Pinpoint the cell where the given text exists, returning its (x, y) midpoint coordinate. 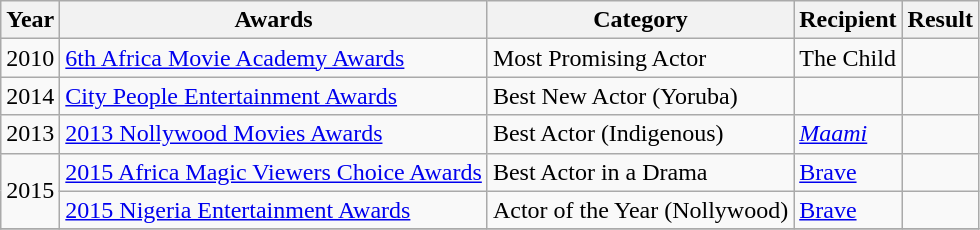
City People Entertainment Awards (274, 96)
2015 (30, 191)
Result (940, 20)
Best Actor in a Drama (640, 172)
The Child (848, 58)
Awards (274, 20)
Best Actor (Indigenous) (640, 134)
2014 (30, 96)
2013 (30, 134)
Actor of the Year (Nollywood) (640, 210)
Category (640, 20)
2013 Nollywood Movies Awards (274, 134)
2015 Nigeria Entertainment Awards (274, 210)
Recipient (848, 20)
Maami (848, 134)
Best New Actor (Yoruba) (640, 96)
Year (30, 20)
Most Promising Actor (640, 58)
2010 (30, 58)
6th Africa Movie Academy Awards (274, 58)
2015 Africa Magic Viewers Choice Awards (274, 172)
